Find where the given text appears and provide that cell's center as (x, y) coordinate. 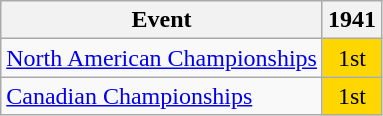
North American Championships (162, 58)
Canadian Championships (162, 96)
Event (162, 20)
1941 (352, 20)
